Provide the [x, y] coordinate of the cell's center where the given text is located.  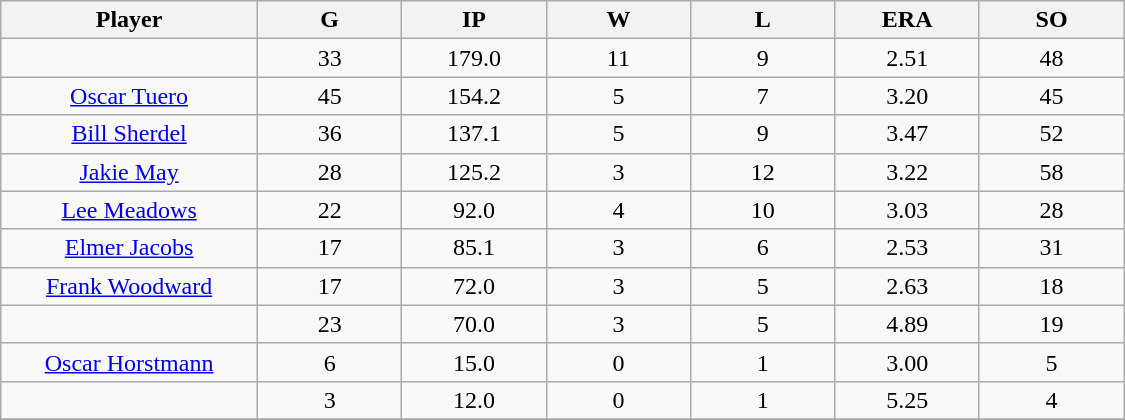
70.0 [474, 324]
18 [1052, 286]
SO [1052, 20]
92.0 [474, 210]
Jakie May [130, 172]
W [618, 20]
Oscar Horstmann [130, 362]
3.47 [907, 134]
85.1 [474, 248]
36 [329, 134]
48 [1052, 58]
23 [329, 324]
2.51 [907, 58]
12 [763, 172]
19 [1052, 324]
Bill Sherdel [130, 134]
154.2 [474, 96]
15.0 [474, 362]
G [329, 20]
2.53 [907, 248]
52 [1052, 134]
3.22 [907, 172]
125.2 [474, 172]
179.0 [474, 58]
Player [130, 20]
3.20 [907, 96]
Oscar Tuero [130, 96]
72.0 [474, 286]
L [763, 20]
31 [1052, 248]
11 [618, 58]
3.00 [907, 362]
33 [329, 58]
12.0 [474, 400]
10 [763, 210]
58 [1052, 172]
Frank Woodward [130, 286]
5.25 [907, 400]
3.03 [907, 210]
2.63 [907, 286]
4.89 [907, 324]
Lee Meadows [130, 210]
IP [474, 20]
7 [763, 96]
137.1 [474, 134]
22 [329, 210]
ERA [907, 20]
Elmer Jacobs [130, 248]
